Search for the cell housing the specified text and yield its (X, Y) center coordinate. 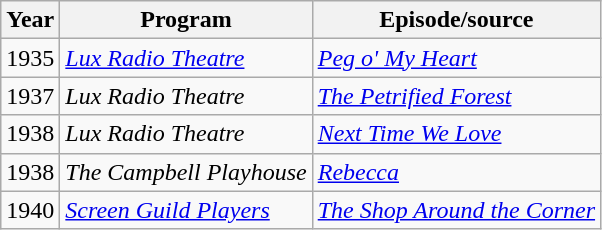
Peg o' My Heart (456, 58)
Episode/source (456, 20)
Program (186, 20)
Next Time We Love (456, 134)
Rebecca (456, 172)
1935 (30, 58)
Screen Guild Players (186, 210)
1937 (30, 96)
1940 (30, 210)
Year (30, 20)
The Campbell Playhouse (186, 172)
The Petrified Forest (456, 96)
The Shop Around the Corner (456, 210)
